Return (x, y) of the center of cell containing provided text 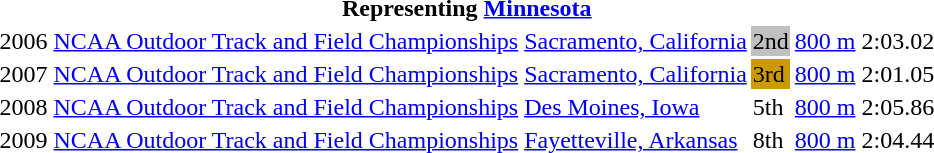
2nd (770, 41)
Des Moines, Iowa (636, 107)
5th (770, 107)
3rd (770, 74)
